Search for the cell housing the specified text and yield its [X, Y] center coordinate. 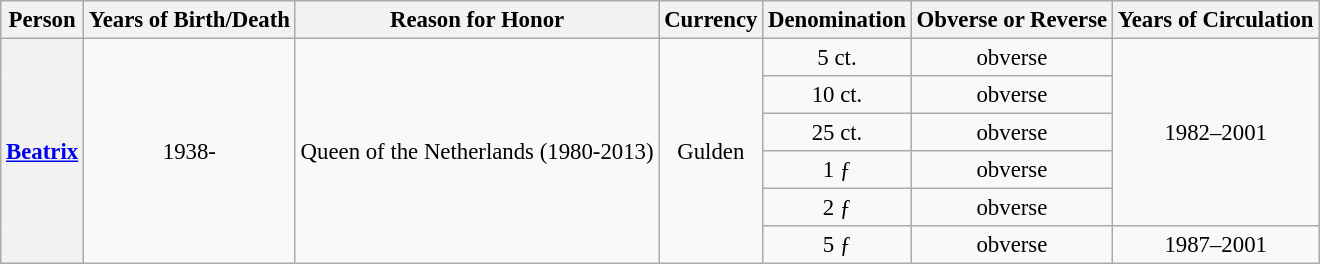
Person [42, 20]
1987–2001 [1215, 245]
Years of Circulation [1215, 20]
5 ct. [838, 58]
25 ct. [838, 133]
Currency [711, 20]
1 ƒ [838, 170]
Denomination [838, 20]
1982–2001 [1215, 133]
Reason for Honor [477, 20]
2 ƒ [838, 208]
Obverse or Reverse [1012, 20]
Years of Birth/Death [189, 20]
10 ct. [838, 95]
5 ƒ [838, 245]
